From the cell containing the given text, extract its center point as [X, Y] coordinate. 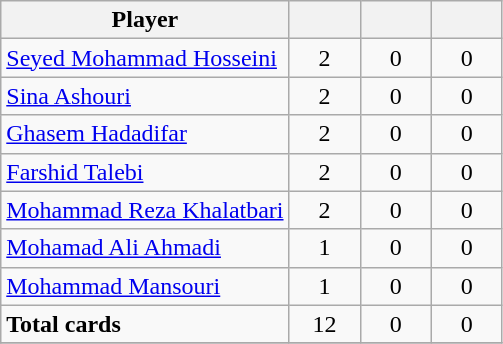
Ghasem Hadadifar [145, 134]
Farshid Talebi [145, 172]
Mohamad Ali Ahmadi [145, 248]
Seyed Mohammad Hosseini [145, 58]
Mohammad Reza Khalatbari [145, 210]
12 [324, 324]
Player [145, 20]
Mohammad Mansouri [145, 286]
Total cards [145, 324]
Sina Ashouri [145, 96]
